Determine the [x, y] coordinate at the center of the cell enclosing the given text.  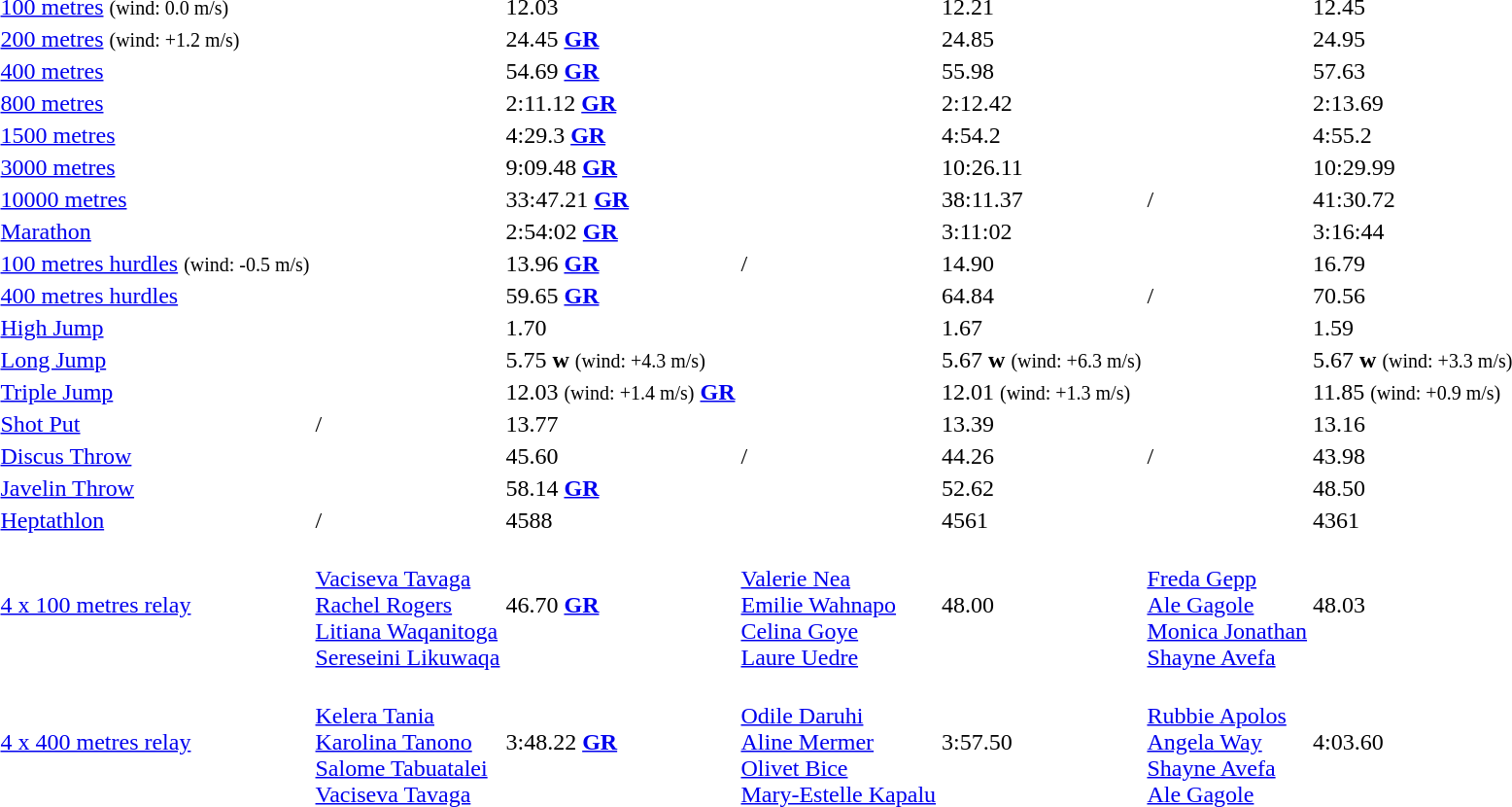
4:54.2 [1042, 135]
58.14 GR [620, 488]
Vaciseva Tavaga Rachel Rogers Litiana Waqanitoga Sereseini Likuwaqa [408, 605]
46.70 GR [620, 605]
4588 [620, 520]
9:09.48 GR [620, 167]
1.70 [620, 328]
52.62 [1042, 488]
59.65 GR [620, 296]
Freda Gepp Ale Gagole Monica Jonathan Shayne Avefa [1227, 605]
5.75 w (wind: +4.3 m/s) [620, 360]
1.67 [1042, 328]
Valerie Nea Emilie Wahnapo Celina Goye Laure Uedre [839, 605]
3:11:02 [1042, 231]
55.98 [1042, 71]
13.77 [620, 424]
44.26 [1042, 456]
12.01 (wind: +1.3 m/s) [1042, 392]
13.96 GR [620, 263]
5.67 w (wind: +6.3 m/s) [1042, 360]
14.90 [1042, 263]
48.00 [1042, 605]
4:29.3 GR [620, 135]
2:12.42 [1042, 103]
38:11.37 [1042, 199]
24.85 [1042, 39]
33:47.21 GR [620, 199]
4561 [1042, 520]
24.45 GR [620, 39]
2:11.12 GR [620, 103]
13.39 [1042, 424]
45.60 [620, 456]
64.84 [1042, 296]
12.03 (wind: +1.4 m/s) GR [620, 392]
54.69 GR [620, 71]
10:26.11 [1042, 167]
2:54:02 GR [620, 231]
